Provide the [X, Y] coordinate of the cell's center where the given text is located.  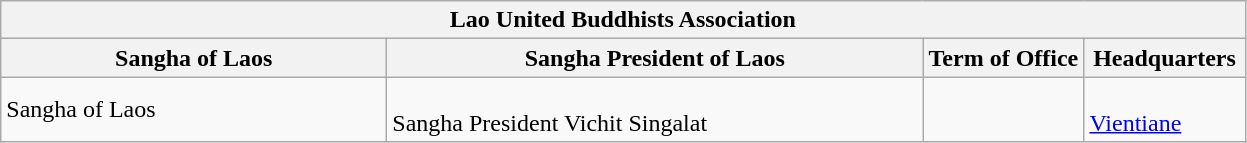
Term of Office [1004, 58]
Lao United Buddhists Association [623, 20]
Vientiane [1164, 110]
Sangha President Vichit Singalat [655, 110]
Headquarters [1164, 58]
Sangha President of Laos [655, 58]
